Scan for the cell matching the given text and deliver its (x, y) coordinate at center. 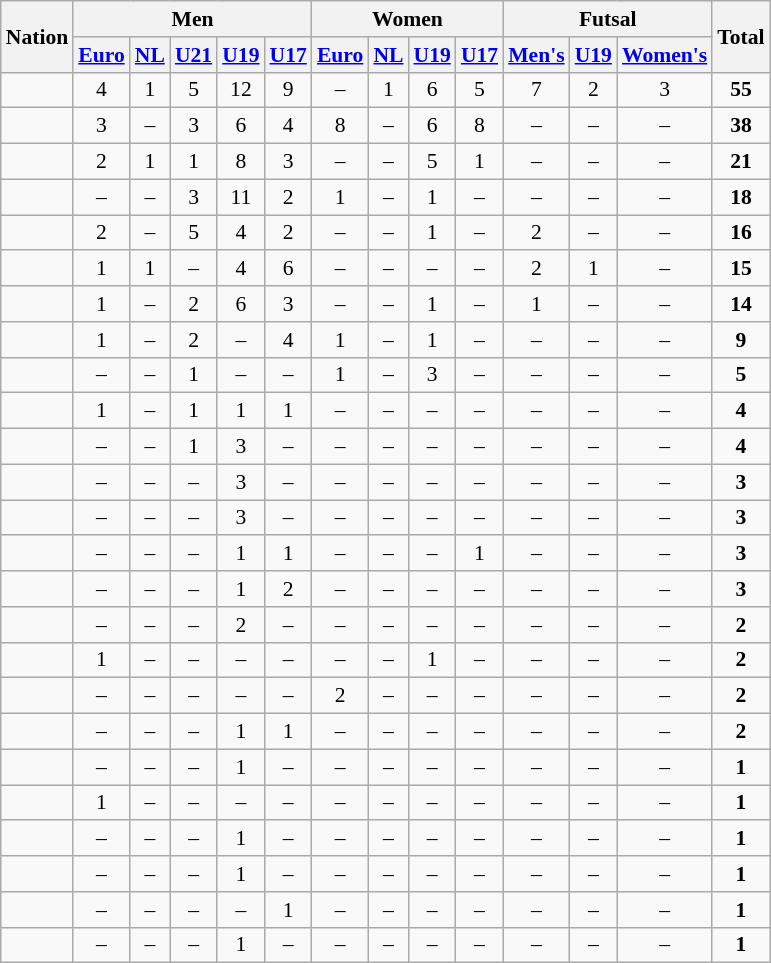
38 (740, 126)
12 (240, 90)
Men's (536, 55)
Total (740, 36)
18 (740, 197)
15 (740, 269)
Women's (664, 55)
Women (408, 19)
7 (536, 90)
11 (240, 197)
55 (740, 90)
14 (740, 304)
Nation (37, 36)
Futsal (608, 19)
U21 (194, 55)
Men (192, 19)
16 (740, 233)
21 (740, 162)
